Scan for the cell matching the given text and deliver its (x, y) coordinate at center. 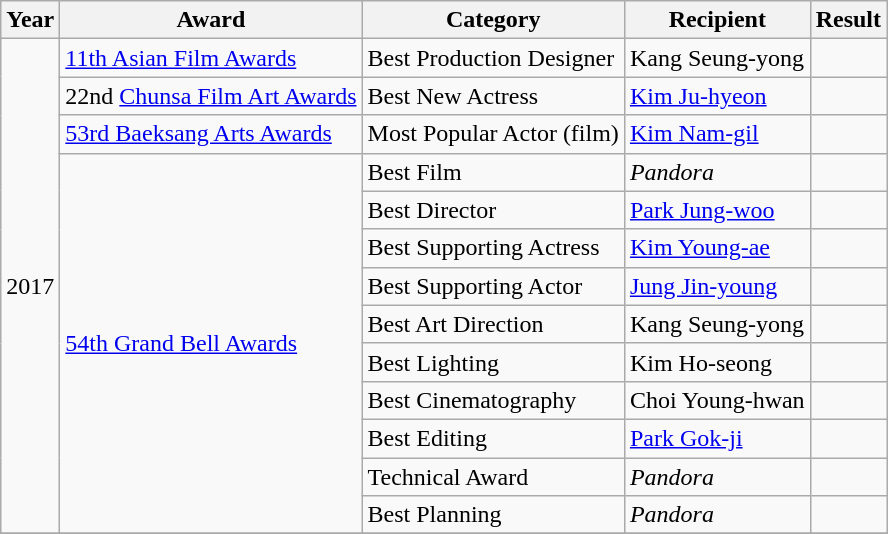
Best Film (493, 172)
Best Cinematography (493, 400)
Kim Ho-seong (717, 362)
2017 (30, 286)
Best Art Direction (493, 324)
Best Supporting Actress (493, 248)
Best Editing (493, 438)
Category (493, 20)
Best Production Designer (493, 58)
Recipient (717, 20)
Result (848, 20)
Kim Young-ae (717, 248)
Best Planning (493, 515)
Choi Young-hwan (717, 400)
11th Asian Film Awards (211, 58)
Most Popular Actor (film) (493, 134)
Best New Actress (493, 96)
Technical Award (493, 477)
22nd Chunsa Film Art Awards (211, 96)
Award (211, 20)
53rd Baeksang Arts Awards (211, 134)
Best Lighting (493, 362)
Park Jung-woo (717, 210)
Best Supporting Actor (493, 286)
Park Gok-ji (717, 438)
Year (30, 20)
Best Director (493, 210)
Kim Ju-hyeon (717, 96)
54th Grand Bell Awards (211, 344)
Jung Jin-young (717, 286)
Kim Nam-gil (717, 134)
